Return the [x, y] coordinate for the center point of the cell that contains the specified text.  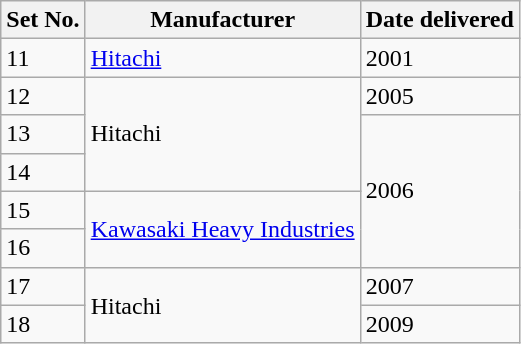
17 [43, 286]
2005 [440, 96]
16 [43, 248]
18 [43, 324]
2009 [440, 324]
2001 [440, 58]
14 [43, 172]
Date delivered [440, 20]
Manufacturer [222, 20]
2006 [440, 191]
15 [43, 210]
13 [43, 134]
11 [43, 58]
12 [43, 96]
2007 [440, 286]
Kawasaki Heavy Industries [222, 229]
Set No. [43, 20]
